Identify which cell holds the provided text, then report its (x, y) central coordinate. 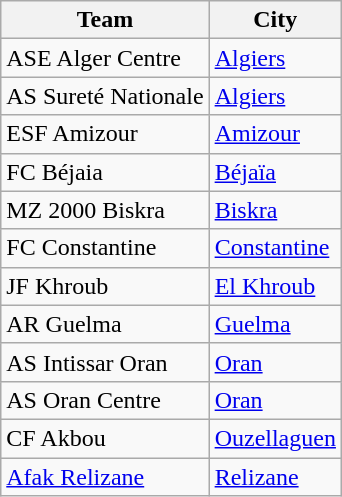
Ouzellaguen (275, 438)
El Khroub (275, 286)
Constantine (275, 248)
ESF Amizour (105, 134)
FC Béjaia (105, 172)
JF Khroub (105, 286)
Guelma (275, 324)
Amizour (275, 134)
AS Intissar Oran (105, 362)
Béjaïa (275, 172)
FC Constantine (105, 248)
City (275, 20)
Biskra (275, 210)
ASE Alger Centre (105, 58)
CF Akbou (105, 438)
Relizane (275, 477)
AS Sureté Nationale (105, 96)
MZ 2000 Biskra (105, 210)
AR Guelma (105, 324)
Afak Relizane (105, 477)
AS Oran Centre (105, 400)
Team (105, 20)
